For the text-containing cell, return its midpoint in (X, Y) coordinate format. 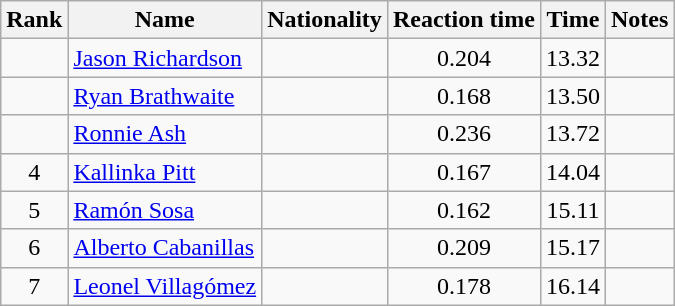
15.17 (572, 248)
Nationality (325, 20)
Jason Richardson (165, 58)
Leonel Villagómez (165, 286)
Time (572, 20)
Ronnie Ash (165, 134)
Notes (639, 20)
Ryan Brathwaite (165, 96)
13.32 (572, 58)
0.178 (464, 286)
0.204 (464, 58)
14.04 (572, 172)
Ramón Sosa (165, 210)
7 (34, 286)
0.236 (464, 134)
13.50 (572, 96)
4 (34, 172)
0.162 (464, 210)
5 (34, 210)
0.167 (464, 172)
Rank (34, 20)
Name (165, 20)
6 (34, 248)
Alberto Cabanillas (165, 248)
15.11 (572, 210)
Kallinka Pitt (165, 172)
0.209 (464, 248)
16.14 (572, 286)
0.168 (464, 96)
13.72 (572, 134)
Reaction time (464, 20)
